Provide the [x, y] coordinate of the cell's center where the given text is located.  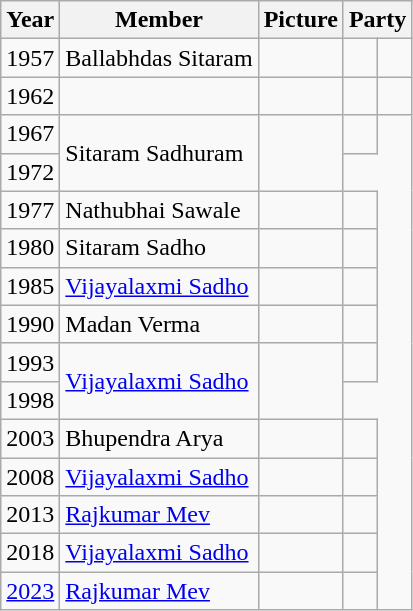
1993 [30, 362]
2023 [30, 591]
2013 [30, 515]
1957 [30, 58]
Bhupendra Arya [159, 438]
2008 [30, 477]
Party [377, 20]
2018 [30, 553]
1998 [30, 400]
1985 [30, 286]
Madan Verma [159, 324]
1967 [30, 134]
Sitaram Sadhuram [159, 153]
Member [159, 20]
1972 [30, 172]
1977 [30, 210]
1990 [30, 324]
Ballabhdas Sitaram [159, 58]
Year [30, 20]
Nathubhai Sawale [159, 210]
1962 [30, 96]
Sitaram Sadho [159, 248]
Picture [300, 20]
2003 [30, 438]
1980 [30, 248]
